From the cell containing the given text, extract its center point as [x, y] coordinate. 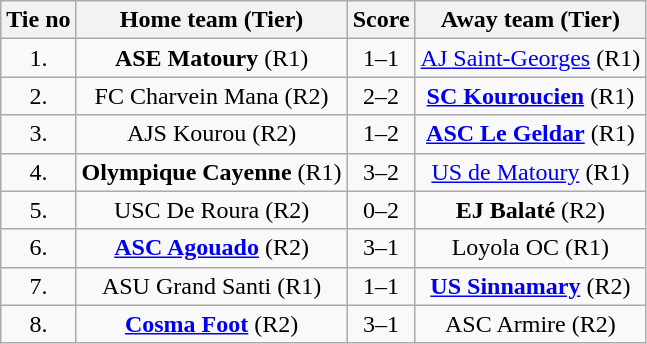
FC Charvein Mana (R2) [212, 96]
Cosma Foot (R2) [212, 324]
ASC Armire (R2) [530, 324]
2. [38, 96]
Home team (Tier) [212, 20]
5. [38, 210]
SC Kouroucien (R1) [530, 96]
6. [38, 248]
Away team (Tier) [530, 20]
7. [38, 286]
ASC Le Geldar (R1) [530, 134]
ASC Agouado (R2) [212, 248]
4. [38, 172]
Tie no [38, 20]
EJ Balaté (R2) [530, 210]
1. [38, 58]
US Sinnamary (R2) [530, 286]
Olympique Cayenne (R1) [212, 172]
ASU Grand Santi (R1) [212, 286]
US de Matoury (R1) [530, 172]
Score [381, 20]
8. [38, 324]
Loyola OC (R1) [530, 248]
ASE Matoury (R1) [212, 58]
USC De Roura (R2) [212, 210]
AJ Saint-Georges (R1) [530, 58]
AJS Kourou (R2) [212, 134]
1–2 [381, 134]
3. [38, 134]
0–2 [381, 210]
3–2 [381, 172]
2–2 [381, 96]
